Find where the given text appears and provide that cell's center as (X, Y) coordinate. 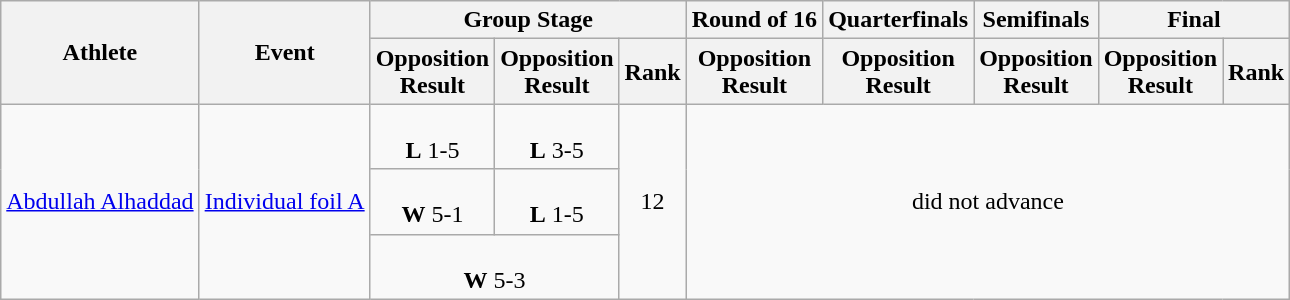
Athlete (100, 52)
Event (284, 52)
Individual foil A (284, 202)
W 5-1 (432, 202)
Round of 16 (754, 20)
Quarterfinals (898, 20)
Final (1194, 20)
L 3-5 (557, 136)
12 (652, 202)
W 5-3 (494, 266)
Semifinals (1036, 20)
did not advance (988, 202)
Abdullah Alhaddad (100, 202)
Group Stage (528, 20)
